Find where the given text appears and provide that cell's center as (x, y) coordinate. 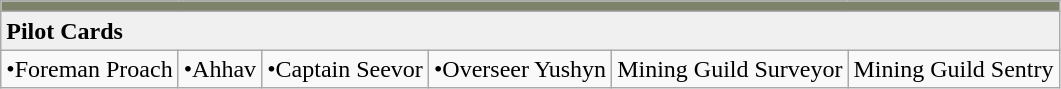
Pilot Cards (530, 31)
Mining Guild Surveyor (730, 69)
•Captain Seevor (346, 69)
Mining Guild Sentry (954, 69)
•Foreman Proach (90, 69)
•Overseer Yushyn (520, 69)
•Ahhav (220, 69)
